For the text-containing cell, return its midpoint in [X, Y] coordinate format. 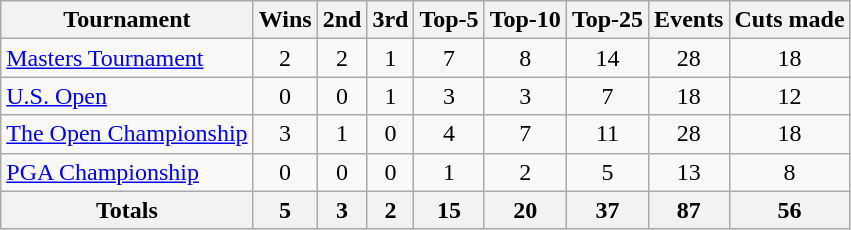
4 [449, 134]
U.S. Open [127, 96]
Top-5 [449, 20]
15 [449, 210]
14 [607, 58]
3rd [390, 20]
Top-25 [607, 20]
Events [689, 20]
37 [607, 210]
PGA Championship [127, 172]
The Open Championship [127, 134]
Cuts made [790, 20]
13 [689, 172]
56 [790, 210]
2nd [342, 20]
Tournament [127, 20]
Totals [127, 210]
Masters Tournament [127, 58]
Wins [285, 20]
Top-10 [525, 20]
12 [790, 96]
20 [525, 210]
11 [607, 134]
87 [689, 210]
